Provide the (x, y) coordinate of the cell's center where the given text is located.  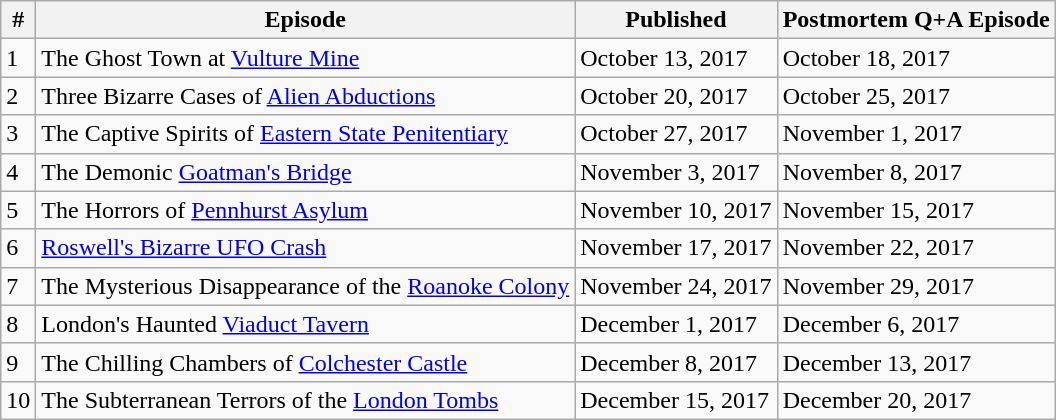
December 13, 2017 (916, 362)
December 1, 2017 (676, 324)
November 29, 2017 (916, 286)
October 18, 2017 (916, 58)
3 (18, 134)
The Subterranean Terrors of the London Tombs (306, 400)
November 3, 2017 (676, 172)
Roswell's Bizarre UFO Crash (306, 248)
4 (18, 172)
Episode (306, 20)
Published (676, 20)
London's Haunted Viaduct Tavern (306, 324)
7 (18, 286)
The Demonic Goatman's Bridge (306, 172)
November 10, 2017 (676, 210)
The Ghost Town at Vulture Mine (306, 58)
December 6, 2017 (916, 324)
November 8, 2017 (916, 172)
10 (18, 400)
5 (18, 210)
Three Bizarre Cases of Alien Abductions (306, 96)
November 24, 2017 (676, 286)
The Captive Spirits of Eastern State Penitentiary (306, 134)
# (18, 20)
1 (18, 58)
9 (18, 362)
December 15, 2017 (676, 400)
The Horrors of Pennhurst Asylum (306, 210)
The Chilling Chambers of Colchester Castle (306, 362)
2 (18, 96)
December 20, 2017 (916, 400)
8 (18, 324)
The Mysterious Disappearance of the Roanoke Colony (306, 286)
October 25, 2017 (916, 96)
October 27, 2017 (676, 134)
November 22, 2017 (916, 248)
6 (18, 248)
Postmortem Q+A Episode (916, 20)
November 1, 2017 (916, 134)
December 8, 2017 (676, 362)
October 20, 2017 (676, 96)
October 13, 2017 (676, 58)
November 17, 2017 (676, 248)
November 15, 2017 (916, 210)
